Pinpoint the cell where the given text exists, returning its [X, Y] midpoint coordinate. 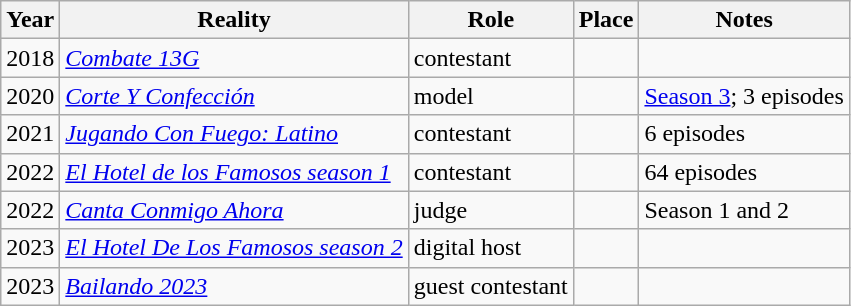
64 episodes [744, 172]
Role [490, 20]
Canta Conmigo Ahora [234, 210]
Combate 13G [234, 58]
Corte Y Confección [234, 96]
guest contestant [490, 286]
Notes [744, 20]
Bailando 2023 [234, 286]
El Hotel De Los Famosos season 2 [234, 248]
Jugando Con Fuego: Latino [234, 134]
Reality [234, 20]
2020 [30, 96]
model [490, 96]
judge [490, 210]
Season 3; 3 episodes [744, 96]
2021 [30, 134]
2018 [30, 58]
Year [30, 20]
Place [606, 20]
6 episodes [744, 134]
Season 1 and 2 [744, 210]
El Hotel de los Famosos season 1 [234, 172]
digital host [490, 248]
